Find where the given text appears and provide that cell's center as [X, Y] coordinate. 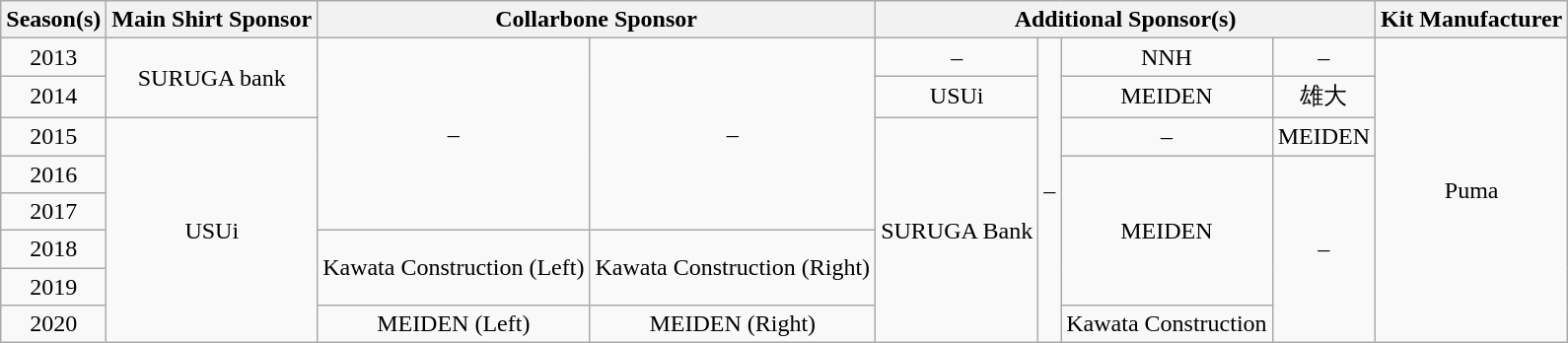
NNH [1167, 57]
SURUGA Bank [957, 230]
2020 [53, 324]
Kawata Construction [1167, 324]
Kit Manufacturer [1471, 20]
2016 [53, 174]
2017 [53, 212]
Season(s) [53, 20]
Additional Sponsor(s) [1126, 20]
2015 [53, 136]
Main Shirt Sponsor [212, 20]
雄大 [1323, 97]
MEIDEN (Left) [454, 324]
2019 [53, 287]
SURUGA bank [212, 79]
2018 [53, 249]
2014 [53, 97]
Kawata Construction (Right) [733, 268]
Collarbone Sponsor [597, 20]
2013 [53, 57]
Puma [1471, 191]
Kawata Construction (Left) [454, 268]
MEIDEN (Right) [733, 324]
